Capture the cell that displays the provided text and extract its [x, y] central coordinate. 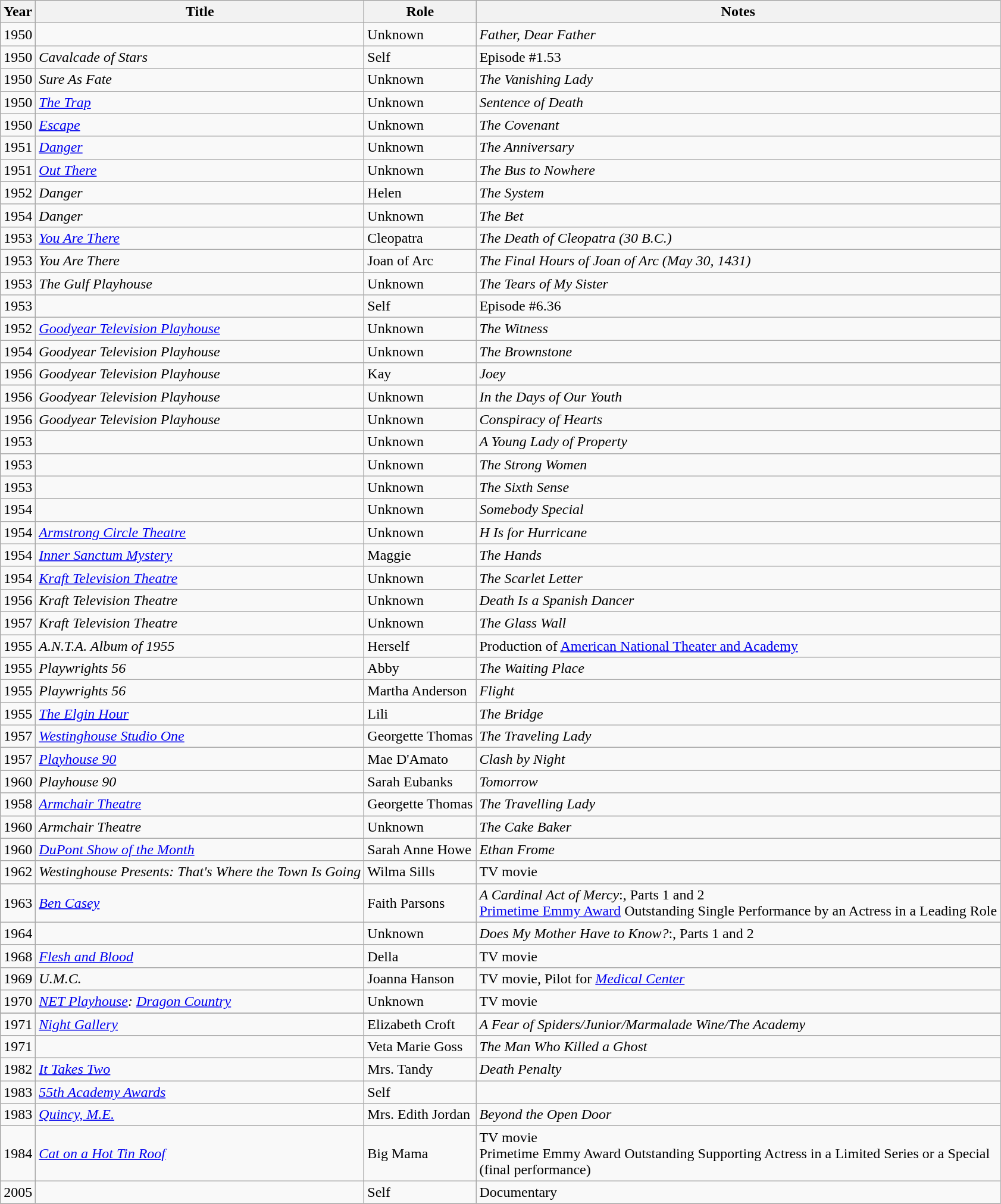
Joan of Arc [420, 261]
H Is for Hurricane [738, 532]
Tomorrow [738, 782]
Notes [738, 12]
Inner Sanctum Mystery [200, 555]
Year [18, 12]
Production of American National Theater and Academy [738, 645]
Role [420, 12]
1968 [18, 956]
The Bus to Nowhere [738, 170]
The Cake Baker [738, 827]
Sarah Eubanks [420, 782]
The Glass Wall [738, 623]
Title [200, 12]
U.M.C. [200, 979]
1984 [18, 1153]
A Young Lady of Property [738, 442]
Flight [738, 691]
TV moviePrimetime Emmy Award Outstanding Supporting Actress in a Limited Series or a Special(final performance) [738, 1153]
Mrs. Edith Jordan [420, 1115]
A Fear of Spiders/Junior/Marmalade Wine/The Academy [738, 1024]
The Sixth Sense [738, 487]
Veta Marie Goss [420, 1047]
NET Playhouse: Dragon Country [200, 1001]
The Final Hours of Joan of Arc (May 30, 1431) [738, 261]
1958 [18, 804]
Sentence of Death [738, 102]
Sarah Anne Howe [420, 849]
The Man Who Killed a Ghost [738, 1047]
Lili [420, 714]
1982 [18, 1070]
Cat on a Hot Tin Roof [200, 1153]
In the Days of Our Youth [738, 397]
1970 [18, 1001]
Father, Dear Father [738, 35]
Big Mama [420, 1153]
Cavalcade of Stars [200, 57]
Conspiracy of Hearts [738, 419]
Out There [200, 170]
2005 [18, 1192]
The Elgin Hour [200, 714]
Escape [200, 125]
TV movie, Pilot for Medical Center [738, 979]
The Covenant [738, 125]
Joey [738, 374]
Herself [420, 645]
It Takes Two [200, 1070]
The Anniversary [738, 148]
The Witness [738, 329]
Documentary [738, 1192]
Death Is a Spanish Dancer [738, 600]
The Trap [200, 102]
Martha Anderson [420, 691]
1969 [18, 979]
The Vanishing Lady [738, 80]
Elizabeth Croft [420, 1024]
Helen [420, 193]
Kay [420, 374]
The Hands [738, 555]
1964 [18, 933]
Quincy, M.E. [200, 1115]
Abby [420, 669]
Westinghouse Studio One [200, 736]
Ethan Frome [738, 849]
Mae D'Amato [420, 759]
The Scarlet Letter [738, 578]
Wilma Sills [420, 872]
Does My Mother Have to Know?:, Parts 1 and 2 [738, 933]
1962 [18, 872]
Mrs. Tandy [420, 1070]
The Brownstone [738, 352]
Sure As Fate [200, 80]
Armstrong Circle Theatre [200, 532]
55th Academy Awards [200, 1092]
DuPont Show of the Month [200, 849]
Della [420, 956]
A.N.T.A. Album of 1955 [200, 645]
A Cardinal Act of Mercy:, Parts 1 and 2Primetime Emmy Award Outstanding Single Performance by an Actress in a Leading Role [738, 903]
Cleopatra [420, 238]
The Travelling Lady [738, 804]
Westinghouse Presents: That's Where the Town Is Going [200, 872]
1963 [18, 903]
The Bet [738, 215]
Ben Casey [200, 903]
Faith Parsons [420, 903]
The Gulf Playhouse [200, 284]
Joanna Hanson [420, 979]
The System [738, 193]
Episode #6.36 [738, 306]
The Death of Cleopatra (30 B.C.) [738, 238]
Flesh and Blood [200, 956]
Beyond the Open Door [738, 1115]
Death Penalty [738, 1070]
The Waiting Place [738, 669]
Night Gallery [200, 1024]
The Traveling Lady [738, 736]
The Strong Women [738, 465]
Clash by Night [738, 759]
The Tears of My Sister [738, 284]
Maggie [420, 555]
Episode #1.53 [738, 57]
The Bridge [738, 714]
Somebody Special [738, 510]
